Extract the [X, Y] coordinate from the center of the cell holding the provided text.  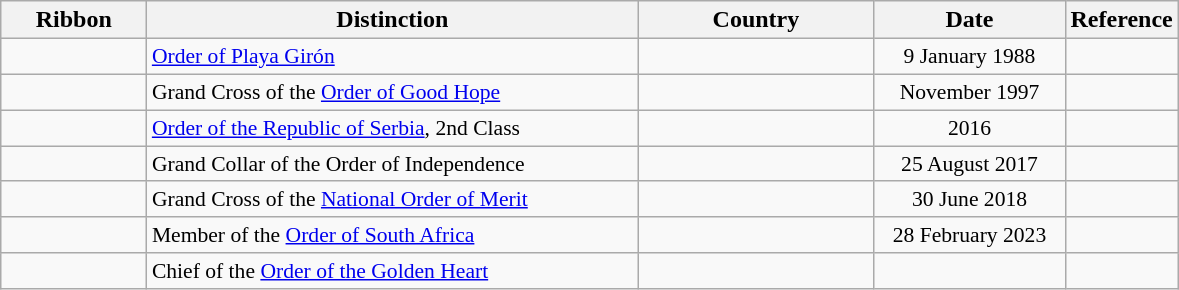
28 February 2023 [970, 235]
Country [756, 20]
Grand Cross of the National Order of Merit [392, 199]
November 1997 [970, 92]
25 August 2017 [970, 164]
Reference [1122, 20]
Grand Collar of the Order of Independence [392, 164]
Distinction [392, 20]
Order of the Republic of Serbia, 2nd Class [392, 128]
30 June 2018 [970, 199]
Member of the Order of South Africa [392, 235]
9 January 1988 [970, 57]
Chief of the Order of the Golden Heart [392, 271]
Ribbon [74, 20]
Grand Cross of the Order of Good Hope [392, 92]
Date [970, 20]
2016 [970, 128]
Order of Playa Girón [392, 57]
